Pinpoint the cell where the given text exists, returning its (X, Y) midpoint coordinate. 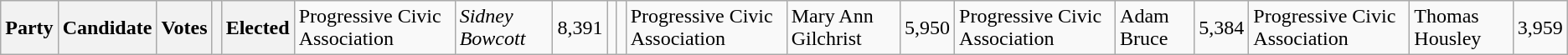
Votes (184, 28)
Elected (258, 28)
5,950 (926, 28)
3,959 (1540, 28)
Mary Ann Gilchrist (843, 28)
Thomas Housley (1461, 28)
Party (29, 28)
8,391 (580, 28)
Sidney Bowcott (504, 28)
5,384 (1221, 28)
Candidate (107, 28)
Adam Bruce (1155, 28)
